Capture the cell that displays the provided text and extract its [X, Y] central coordinate. 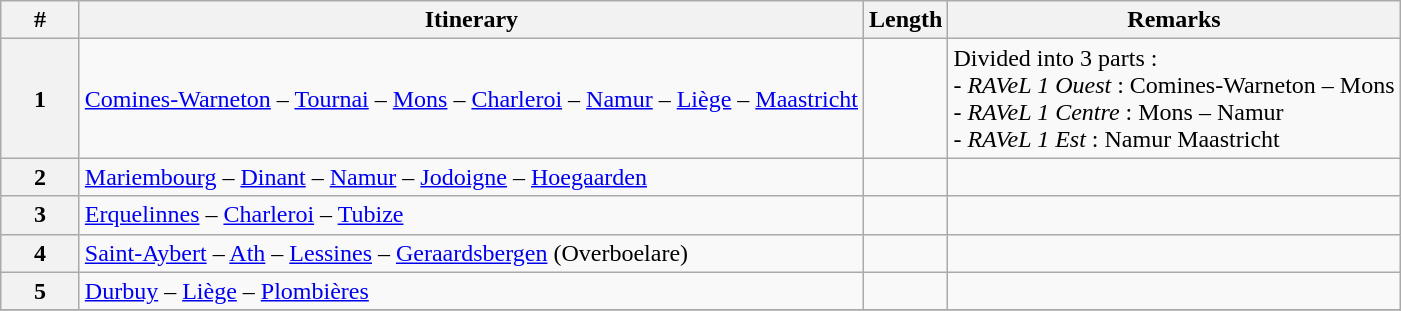
Comines-Warneton – Tournai – Mons – Charleroi – Namur – Liège – Maastricht [471, 98]
Mariembourg – Dinant – Namur – Jodoigne – Hoegaarden [471, 177]
2 [40, 177]
Itinerary [471, 20]
Erquelinnes – Charleroi – Tubize [471, 215]
5 [40, 291]
Durbuy – Liège – Plombières [471, 291]
3 [40, 215]
1 [40, 98]
Divided into 3 parts :- RAVeL 1 Ouest : Comines-Warneton – Mons- RAVeL 1 Centre : Mons – Namur- RAVeL 1 Est : Namur Maastricht [1174, 98]
4 [40, 253]
Saint-Aybert – Ath – Lessines – Geraardsbergen (Overboelare) [471, 253]
Length [906, 20]
# [40, 20]
Remarks [1174, 20]
